Provide the (x, y) coordinate of the cell's center where the given text is located.  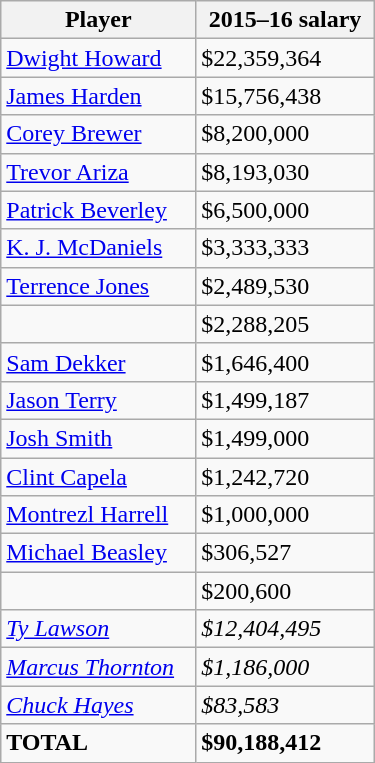
K. J. McDaniels (98, 248)
$15,756,438 (286, 96)
$1,499,187 (286, 400)
$3,333,333 (286, 248)
$1,646,400 (286, 362)
$8,200,000 (286, 134)
$2,288,205 (286, 324)
$1,242,720 (286, 477)
2015–16 salary (286, 20)
Trevor Ariza (98, 172)
Jason Terry (98, 400)
James Harden (98, 96)
Marcus Thornton (98, 667)
$8,193,030 (286, 172)
$90,188,412 (286, 743)
Montrezl Harrell (98, 515)
Clint Capela (98, 477)
$6,500,000 (286, 210)
Patrick Beverley (98, 210)
$83,583 (286, 705)
Dwight Howard (98, 58)
$1,499,000 (286, 438)
$1,000,000 (286, 515)
$22,359,364 (286, 58)
Corey Brewer (98, 134)
Sam Dekker (98, 362)
$2,489,530 (286, 286)
Michael Beasley (98, 553)
$1,186,000 (286, 667)
TOTAL (98, 743)
$306,527 (286, 553)
Terrence Jones (98, 286)
Chuck Hayes (98, 705)
Player (98, 20)
$12,404,495 (286, 629)
Josh Smith (98, 438)
Ty Lawson (98, 629)
$200,600 (286, 591)
